Return the [x, y] coordinate for the center point of the cell that contains the specified text.  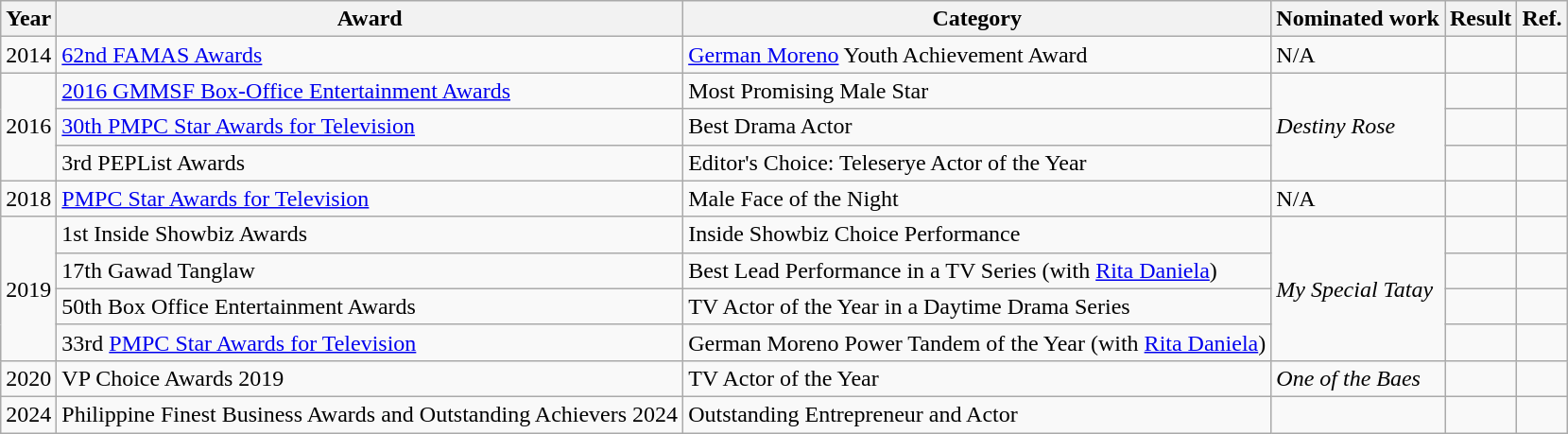
17th Gawad Tanglaw [370, 270]
VP Choice Awards 2019 [370, 378]
Nominated work [1358, 19]
Year [28, 19]
2019 [28, 288]
Best Drama Actor [977, 127]
Best Lead Performance in a TV Series (with Rita Daniela) [977, 270]
30th PMPC Star Awards for Television [370, 127]
2018 [28, 199]
1st Inside Showbiz Awards [370, 234]
2014 [28, 55]
50th Box Office Entertainment Awards [370, 306]
Outstanding Entrepreneur and Actor [977, 414]
My Special Tatay [1358, 288]
2016 GMMSF Box-Office Entertainment Awards [370, 91]
2020 [28, 378]
3rd PEPList Awards [370, 163]
Editor's Choice: Teleserye Actor of the Year [977, 163]
TV Actor of the Year in a Daytime Drama Series [977, 306]
One of the Baes [1358, 378]
Category [977, 19]
Philippine Finest Business Awards and Outstanding Achievers 2024 [370, 414]
Result [1480, 19]
Inside Showbiz Choice Performance [977, 234]
German Moreno Power Tandem of the Year (with Rita Daniela) [977, 342]
2016 [28, 127]
Award [370, 19]
German Moreno Youth Achievement Award [977, 55]
Ref. [1542, 19]
Most Promising Male Star [977, 91]
Male Face of the Night [977, 199]
2024 [28, 414]
33rd PMPC Star Awards for Television [370, 342]
PMPC Star Awards for Television [370, 199]
TV Actor of the Year [977, 378]
Destiny Rose [1358, 127]
62nd FAMAS Awards [370, 55]
